Find where the given text appears and provide that cell's center as (X, Y) coordinate. 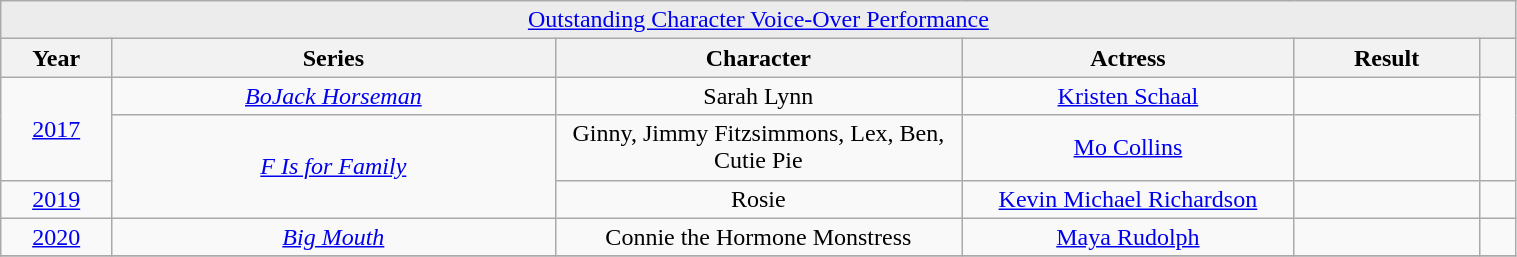
Mo Collins (1128, 148)
2019 (56, 199)
Maya Rudolph (1128, 237)
Rosie (758, 199)
Series (334, 58)
Result (1386, 58)
2020 (56, 237)
Sarah Lynn (758, 96)
Big Mouth (334, 237)
2017 (56, 128)
Actress (1128, 58)
Character (758, 58)
Outstanding Character Voice-Over Performance (758, 20)
Kevin Michael Richardson (1128, 199)
Ginny, Jimmy Fitzsimmons, Lex, Ben, Cutie Pie (758, 148)
Year (56, 58)
BoJack Horseman (334, 96)
F Is for Family (334, 166)
Connie the Hormone Monstress (758, 237)
Kristen Schaal (1128, 96)
